Scan for the cell matching the given text and deliver its [x, y] coordinate at center. 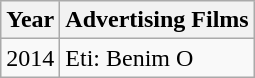
2014 [30, 58]
Eti: Benim O [157, 58]
Advertising Films [157, 20]
Year [30, 20]
